Scan for the cell matching the given text and deliver its [x, y] coordinate at center. 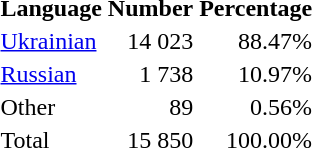
14 023 [150, 41]
1 738 [150, 74]
89 [150, 107]
